For the text-containing cell, return its midpoint in [X, Y] coordinate format. 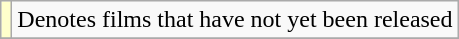
Denotes films that have not yet been released [235, 20]
